For the text-containing cell, return its midpoint in (x, y) coordinate format. 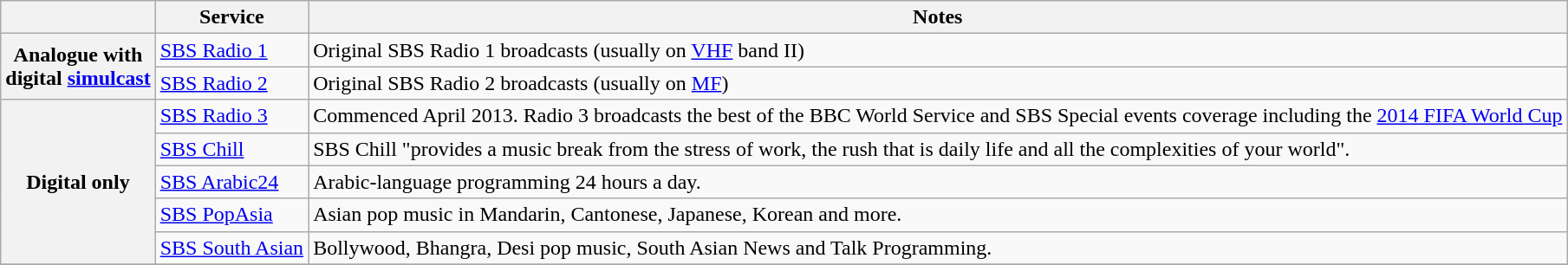
Digital only (78, 182)
SBS Radio 1 (231, 50)
Arabic-language programming 24 hours a day. (938, 182)
SBS Chill "provides a music break from the stress of work, the rush that is daily life and all the complexities of your world". (938, 149)
SBS Radio 2 (231, 83)
Analogue withdigital simulcast (78, 67)
SBS Arabic24 (231, 182)
Asian pop music in Mandarin, Cantonese, Japanese, Korean and more. (938, 215)
Bollywood, Bhangra, Desi pop music, South Asian News and Talk Programming. (938, 248)
Notes (938, 17)
SBS South Asian (231, 248)
SBS Radio 3 (231, 116)
SBS Chill (231, 149)
Original SBS Radio 1 broadcasts (usually on VHF band II) (938, 50)
Original SBS Radio 2 broadcasts (usually on MF) (938, 83)
SBS PopAsia (231, 215)
Service (231, 17)
Commenced April 2013. Radio 3 broadcasts the best of the BBC World Service and SBS Special events coverage including the 2014 FIFA World Cup (938, 116)
